Search for the cell housing the specified text and yield its (x, y) center coordinate. 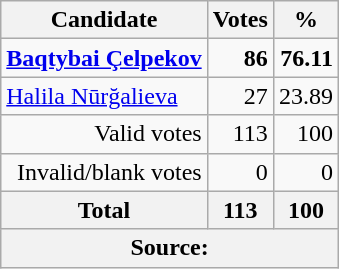
Source: (170, 248)
86 (240, 58)
76.11 (306, 58)
Total (104, 210)
Halila Nūrğalieva (104, 96)
Candidate (104, 20)
Votes (240, 20)
23.89 (306, 96)
Baqtybai Çelpekov (104, 58)
Valid votes (104, 134)
% (306, 20)
Invalid/blank votes (104, 172)
27 (240, 96)
